Locate the cell with the specified text and output its (x, y) center coordinate. 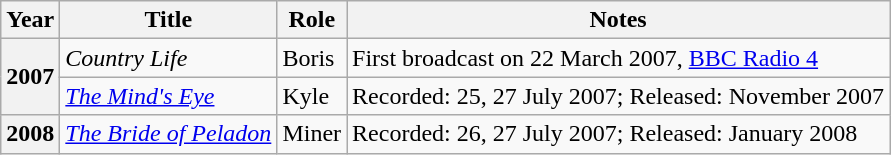
Title (168, 20)
Role (312, 20)
Kyle (312, 96)
Boris (312, 58)
Recorded: 26, 27 July 2007; Released: January 2008 (618, 134)
Country Life (168, 58)
Recorded: 25, 27 July 2007; Released: November 2007 (618, 96)
First broadcast on 22 March 2007, BBC Radio 4 (618, 58)
2008 (30, 134)
The Bride of Peladon (168, 134)
Notes (618, 20)
The Mind's Eye (168, 96)
Miner (312, 134)
2007 (30, 77)
Year (30, 20)
